Identify which cell holds the provided text, then report its [x, y] central coordinate. 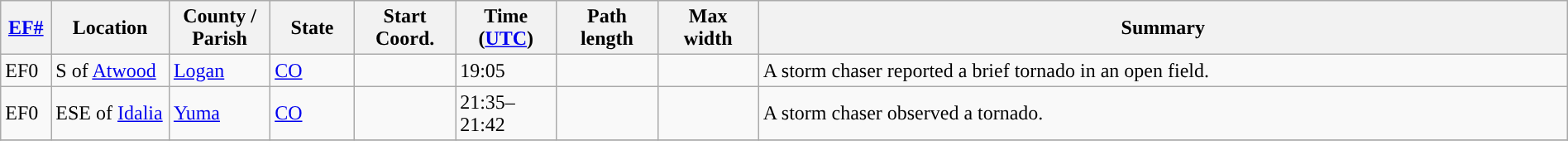
County / Parish [219, 28]
21:35–21:42 [506, 113]
Logan [219, 70]
State [313, 28]
A storm chaser reported a brief tornado in an open field. [1163, 70]
Path length [607, 28]
S of Atwood [111, 70]
A storm chaser observed a tornado. [1163, 113]
Start Coord. [404, 28]
Summary [1163, 28]
Location [111, 28]
EF# [26, 28]
Yuma [219, 113]
Max width [708, 28]
Time (UTC) [506, 28]
ESE of Idalia [111, 113]
19:05 [506, 70]
